For the text-containing cell, return its midpoint in [x, y] coordinate format. 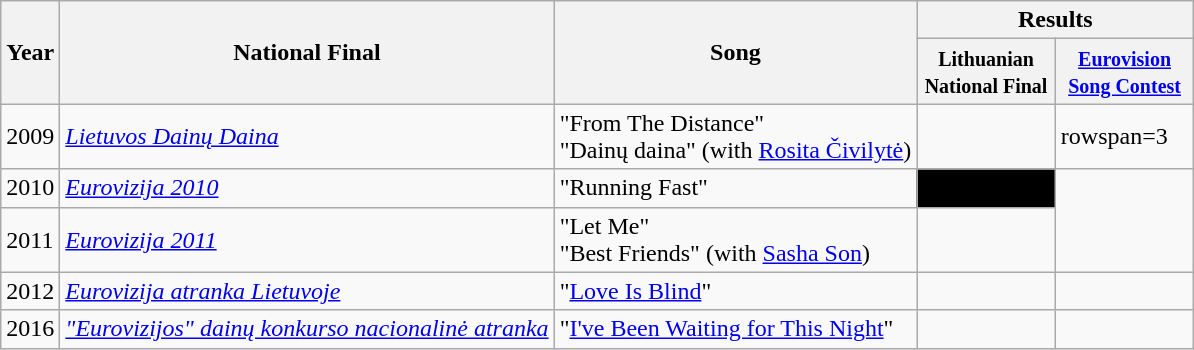
Eurovizija atranka Lietuvoje [307, 291]
2012 [30, 291]
"Let Me""Best Friends" (with Sasha Son) [736, 240]
Eurovizija 2010 [307, 188]
2011 [30, 240]
"Eurovizijos" dainų konkurso nacionalinė atranka [307, 329]
Eurovision Song Contest [1124, 72]
Lietuvos Dainų Daina [307, 136]
National Final [307, 52]
Results [1056, 20]
"I've Been Waiting for This Night" [736, 329]
Lithuanian National Final [986, 72]
"Love Is Blind" [736, 291]
"From The Distance" "Dainų daina" (with Rosita Čivilytė) [736, 136]
2016 [30, 329]
Year [30, 52]
Eurovizija 2011 [307, 240]
2010 [30, 188]
2009 [30, 136]
"Running Fast" [736, 188]
rowspan=3 [1124, 136]
Song [736, 52]
